For the text-containing cell, return its midpoint in [X, Y] coordinate format. 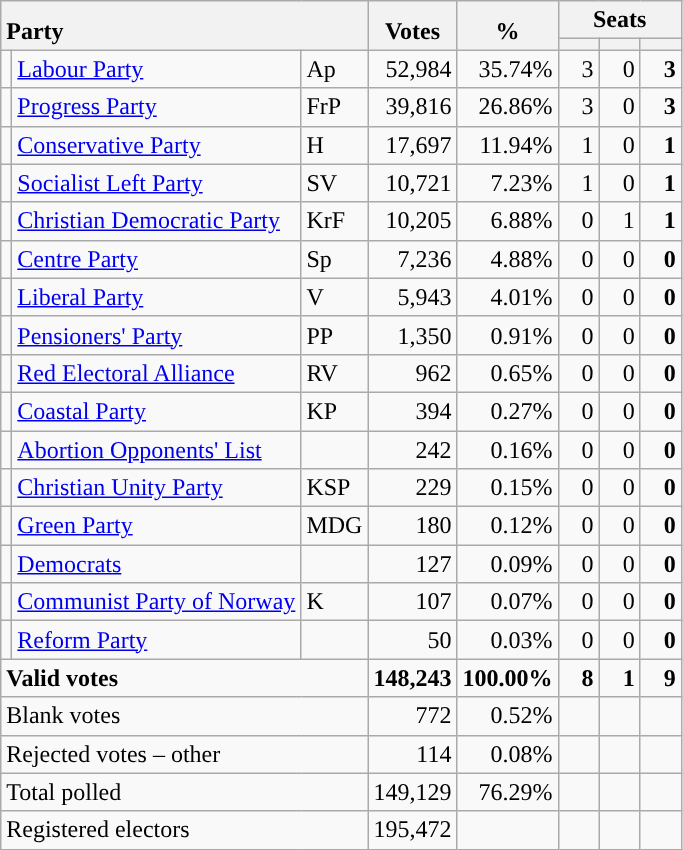
H [334, 145]
180 [412, 526]
Total polled [184, 792]
10,721 [412, 183]
148,243 [412, 678]
Red Electoral Alliance [156, 373]
0.52% [508, 716]
195,472 [412, 830]
0.65% [508, 373]
9 [660, 678]
114 [412, 754]
5,943 [412, 297]
Abortion Opponents' List [156, 449]
Votes [412, 26]
Reform Party [156, 640]
Registered electors [184, 830]
52,984 [412, 69]
394 [412, 411]
RV [334, 373]
772 [412, 716]
Christian Unity Party [156, 488]
0.03% [508, 640]
Socialist Left Party [156, 183]
Democrats [156, 564]
KP [334, 411]
Seats [620, 20]
Blank votes [184, 716]
0.15% [508, 488]
35.74% [508, 69]
11.94% [508, 145]
242 [412, 449]
K [334, 602]
Christian Democratic Party [156, 221]
50 [412, 640]
FrP [334, 107]
39,816 [412, 107]
100.00% [508, 678]
1,350 [412, 335]
962 [412, 373]
PP [334, 335]
Rejected votes – other [184, 754]
4.01% [508, 297]
Party [184, 26]
0.12% [508, 526]
0.07% [508, 602]
Progress Party [156, 107]
0.16% [508, 449]
26.86% [508, 107]
10,205 [412, 221]
Sp [334, 259]
Ap [334, 69]
Green Party [156, 526]
Labour Party [156, 69]
0.08% [508, 754]
6.88% [508, 221]
149,129 [412, 792]
0.91% [508, 335]
Conservative Party [156, 145]
% [508, 26]
76.29% [508, 792]
7.23% [508, 183]
8 [578, 678]
V [334, 297]
229 [412, 488]
SV [334, 183]
KSP [334, 488]
127 [412, 564]
4.88% [508, 259]
MDG [334, 526]
7,236 [412, 259]
107 [412, 602]
0.27% [508, 411]
Liberal Party [156, 297]
Communist Party of Norway [156, 602]
17,697 [412, 145]
0.09% [508, 564]
Coastal Party [156, 411]
KrF [334, 221]
Centre Party [156, 259]
Pensioners' Party [156, 335]
Valid votes [184, 678]
